Capture the cell that displays the provided text and extract its [X, Y] central coordinate. 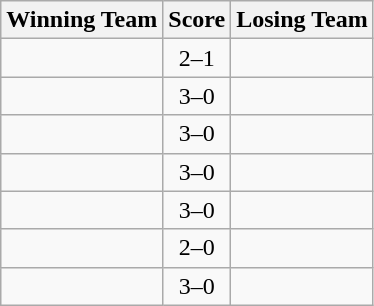
Winning Team [82, 20]
Losing Team [302, 20]
Score [197, 20]
2–0 [197, 248]
2–1 [197, 58]
